Detect which cell encompasses the target text, then output its (x, y) center coordinate. 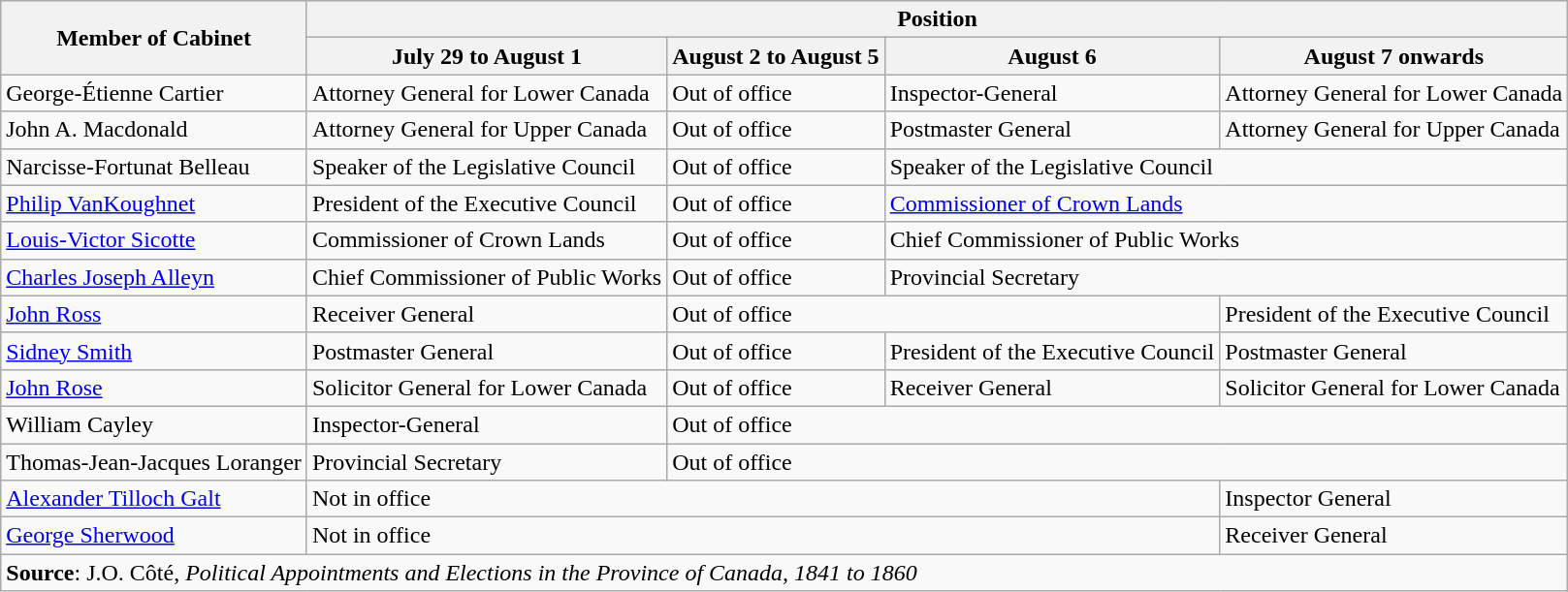
John Rose (154, 388)
Position (937, 19)
Narcisse-Fortunat Belleau (154, 167)
Sidney Smith (154, 351)
George-Étienne Cartier (154, 93)
William Cayley (154, 424)
Philip VanKoughnet (154, 203)
Inspector General (1394, 499)
John A. Macdonald (154, 130)
August 6 (1052, 56)
John Ross (154, 314)
Member of Cabinet (154, 38)
August 7 onwards (1394, 56)
Charles Joseph Alleyn (154, 277)
Source: J.O. Côté, Political Appointments and Elections in the Province of Canada, 1841 to 1860 (784, 573)
August 2 to August 5 (776, 56)
Louis-Victor Sicotte (154, 240)
Thomas-Jean-Jacques Loranger (154, 462)
Alexander Tilloch Galt (154, 499)
July 29 to August 1 (487, 56)
George Sherwood (154, 536)
